Extract the (x, y) coordinate from the center of the cell holding the provided text.  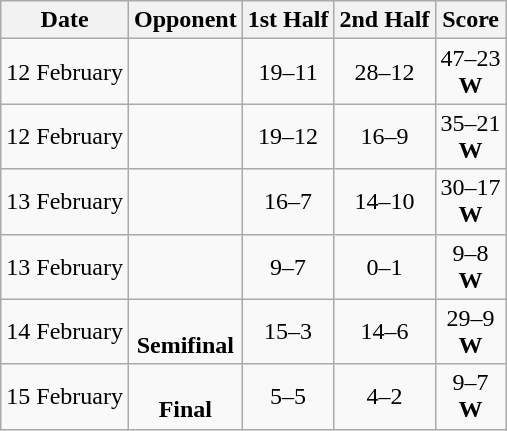
15 February (65, 396)
2nd Half (384, 20)
4–2 (384, 396)
9–7W (470, 396)
28–12 (384, 72)
35–21W (470, 136)
19–11 (288, 72)
14 February (65, 332)
0–1 (384, 266)
15–3 (288, 332)
16–9 (384, 136)
Score (470, 20)
30–17W (470, 202)
47–23W (470, 72)
5–5 (288, 396)
9–8W (470, 266)
Semifinal (185, 332)
29–9W (470, 332)
14–10 (384, 202)
Opponent (185, 20)
14–6 (384, 332)
Date (65, 20)
9–7 (288, 266)
19–12 (288, 136)
16–7 (288, 202)
1st Half (288, 20)
Final (185, 396)
